Output the [x, y] coordinate of the center of the cell containing the given text.  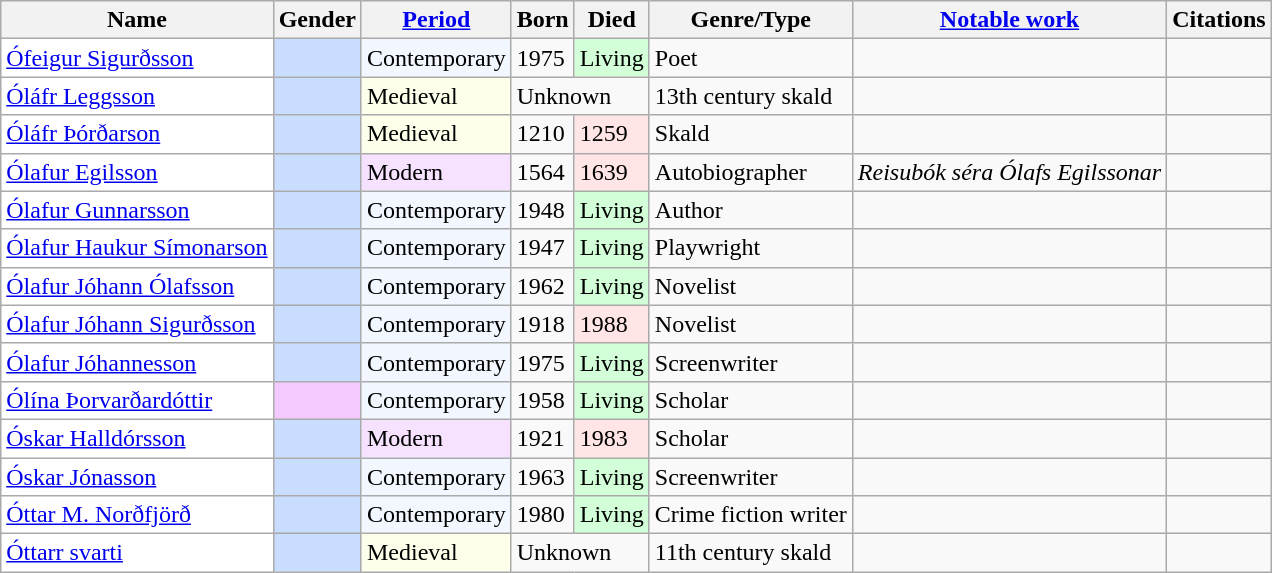
Notable work [1009, 20]
Citations [1219, 20]
1564 [542, 172]
Óláfr Leggsson [137, 96]
1259 [612, 134]
Name [137, 20]
1963 [542, 477]
Died [612, 20]
1210 [542, 134]
Ólafur Jóhann Ólafsson [137, 286]
Óskar Jónasson [137, 477]
Born [542, 20]
Author [750, 210]
1918 [542, 324]
13th century skald [750, 96]
Óttarr svarti [137, 553]
Óskar Halldórsson [137, 438]
Ólafur Egilsson [137, 172]
1980 [542, 515]
Reisubók séra Ólafs Egilssonar [1009, 172]
Gender [317, 20]
Óláfr Þórðarson [137, 134]
Ólína Þorvarðardóttir [137, 400]
Ólafur Jóhannesson [137, 362]
1962 [542, 286]
Autobiographer [750, 172]
1958 [542, 400]
Poet [750, 58]
Period [436, 20]
Genre/Type [750, 20]
Ófeigur Sigurðsson [137, 58]
1988 [612, 324]
Ólafur Gunnarsson [137, 210]
Playwright [750, 248]
11th century skald [750, 553]
1948 [542, 210]
Skald [750, 134]
Ólafur Haukur Símonarson [137, 248]
Óttar M. Norðfjörð [137, 515]
1983 [612, 438]
1639 [612, 172]
1947 [542, 248]
1921 [542, 438]
Crime fiction writer [750, 515]
Ólafur Jóhann Sigurðsson [137, 324]
